Output the (x, y) coordinate of the center of the cell containing the given text.  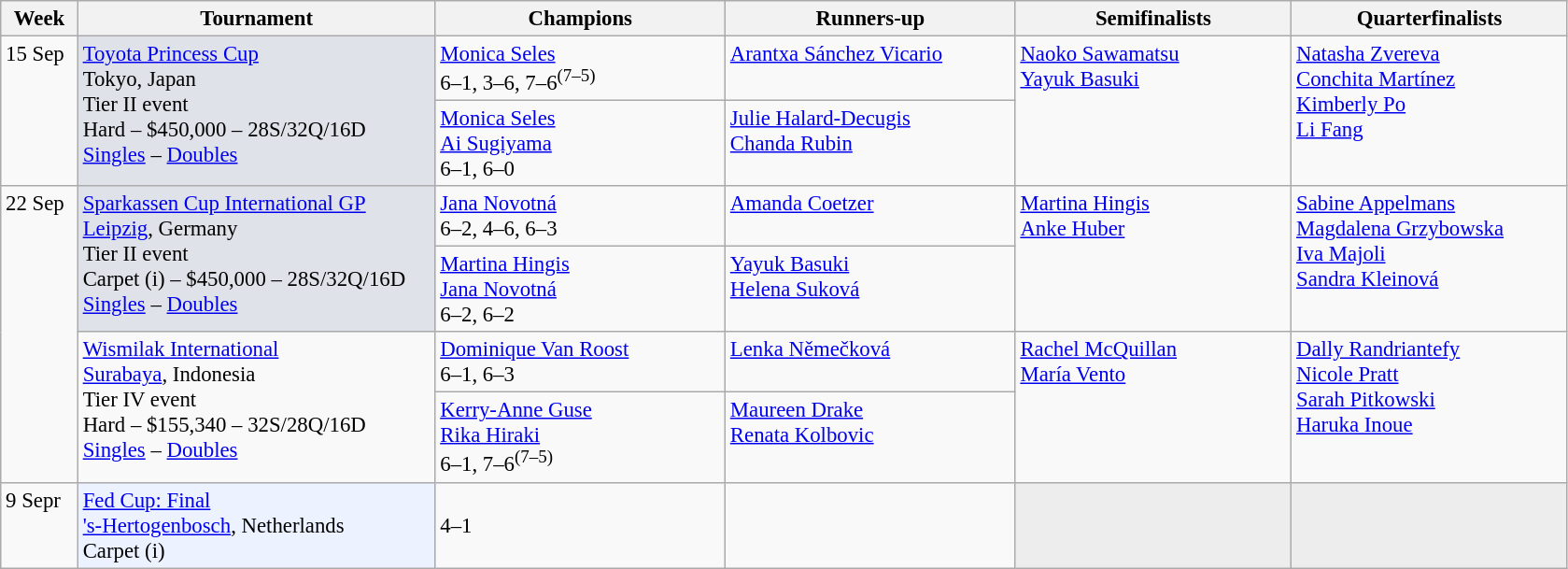
Quarterfinalists (1430, 19)
Toyota Princess Cup Tokyo, Japan Tier II event Hard – $450,000 – 28S/32Q/16D Singles – Doubles (256, 112)
Maureen Drake Renata Kolbovic (870, 437)
Sparkassen Cup International GP Leipzig, Germany Tier II event Carpet (i) – $450,000 – 28S/32Q/16D Singles – Doubles (256, 259)
Jana Novotná6–2, 4–6, 6–3 (581, 217)
Lenka Němečková (870, 363)
Tournament (256, 19)
Dally Randriantefy Nicole Pratt Sarah Pitkowski Haruka Inoue (1430, 407)
Sabine Appelmans Magdalena Grzybowska Iva Majoli Sandra Kleinová (1430, 259)
Julie Halard-Decugis Chanda Rubin (870, 144)
Dominique Van Roost6–1, 6–3 (581, 363)
15 Sep (39, 112)
Champions (581, 19)
Fed Cup: Final 's-Hertogenbosch, Netherlands Carpet (i) (256, 525)
Week (39, 19)
4–1 (581, 525)
Runners-up (870, 19)
Natasha Zvereva Conchita Martínez Kimberly Po Li Fang (1430, 112)
Monica Seles Ai Sugiyama 6–1, 6–0 (581, 144)
9 Sepr (39, 525)
Arantxa Sánchez Vicario (870, 69)
Martina Hingis Anke Huber (1153, 259)
Naoko Sawamatsu Yayuk Basuki (1153, 112)
Amanda Coetzer (870, 217)
Monica Seles6–1, 3–6, 7–6(7–5) (581, 69)
22 Sep (39, 334)
Yayuk Basuki Helena Suková (870, 290)
Wismilak International Surabaya, Indonesia Tier IV event Hard – $155,340 – 32S/28Q/16D Singles – Doubles (256, 407)
Kerry-Anne Guse Rika Hiraki 6–1, 7–6(7–5) (581, 437)
Semifinalists (1153, 19)
Martina Hingis Jana Novotná 6–2, 6–2 (581, 290)
Rachel McQuillan María Vento (1153, 407)
